Detect which cell encompasses the target text, then output its [X, Y] center coordinate. 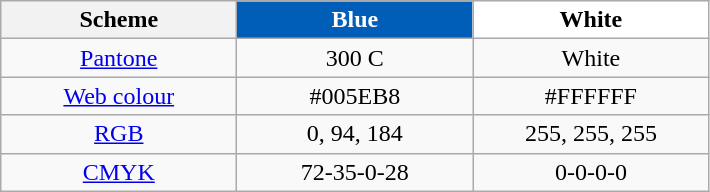
Pantone [119, 58]
#FFFFFF [591, 96]
Blue [355, 20]
72-35-0-28 [355, 172]
RGB [119, 134]
0, 94, 184 [355, 134]
#005EB8 [355, 96]
Web colour [119, 96]
CMYK [119, 172]
0-0-0-0 [591, 172]
Scheme [119, 20]
255, 255, 255 [591, 134]
300 C [355, 58]
